Provide the (x, y) coordinate of the cell's center where the given text is located.  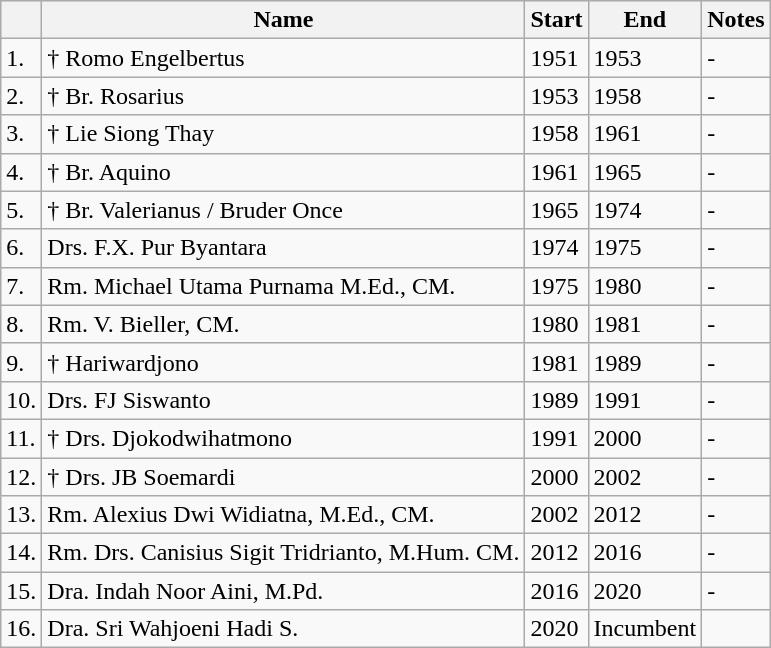
Dra. Indah Noor Aini, M.Pd. (284, 591)
† Br. Valerianus / Bruder Once (284, 210)
1. (22, 58)
16. (22, 629)
7. (22, 286)
† Drs. JB Soemardi (284, 477)
Rm. Drs. Canisius Sigit Tridrianto, M.Hum. CM. (284, 553)
14. (22, 553)
10. (22, 400)
† Br. Aquino (284, 172)
11. (22, 438)
Name (284, 20)
2. (22, 96)
12. (22, 477)
8. (22, 324)
Rm. Michael Utama Purnama M.Ed., CM. (284, 286)
1951 (556, 58)
3. (22, 134)
† Romo Engelbertus (284, 58)
15. (22, 591)
Rm. Alexius Dwi Widiatna, M.Ed., CM. (284, 515)
Drs. FJ Siswanto (284, 400)
Drs. F.X. Pur Byantara (284, 248)
6. (22, 248)
13. (22, 515)
† Hariwardjono (284, 362)
† Drs. Djokodwihatmono (284, 438)
Rm. V. Bieller, CM. (284, 324)
Start (556, 20)
† Lie Siong Thay (284, 134)
9. (22, 362)
End (645, 20)
Notes (736, 20)
5. (22, 210)
4. (22, 172)
Dra. Sri Wahjoeni Hadi S. (284, 629)
† Br. Rosarius (284, 96)
Incumbent (645, 629)
